Determine the [x, y] coordinate at the center of the cell enclosing the given text.  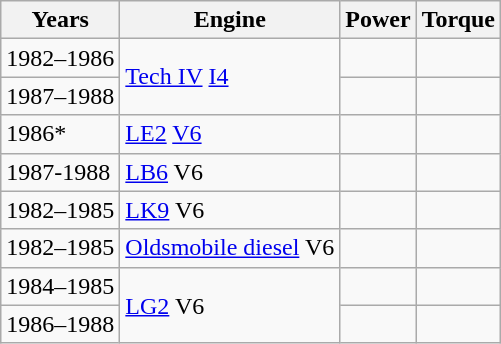
1986* [60, 134]
1987–1988 [60, 96]
LG2 V6 [230, 305]
Torque [458, 20]
LE2 V6 [230, 134]
1984–1985 [60, 286]
Oldsmobile diesel V6 [230, 248]
1986–1988 [60, 324]
LB6 V6 [230, 172]
Years [60, 20]
1982–1986 [60, 58]
Power [378, 20]
Engine [230, 20]
Tech IV I4 [230, 77]
1987-1988 [60, 172]
LK9 V6 [230, 210]
